Provide the [x, y] coordinate of the cell's center where the given text is located.  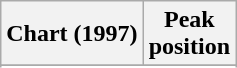
Chart (1997) [72, 34]
Peakposition [189, 34]
